From the cell containing the given text, extract its center point as [X, Y] coordinate. 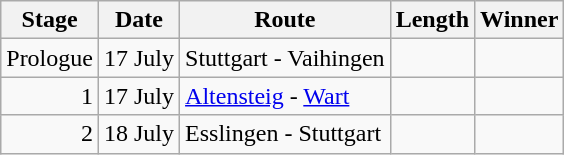
Winner [520, 20]
Length [432, 20]
Esslingen - Stuttgart [286, 134]
Altensteig - Wart [286, 96]
Date [138, 20]
Prologue [50, 58]
Route [286, 20]
18 July [138, 134]
1 [50, 96]
Stage [50, 20]
Stuttgart - Vaihingen [286, 58]
2 [50, 134]
